Search for the cell housing the specified text and yield its [X, Y] center coordinate. 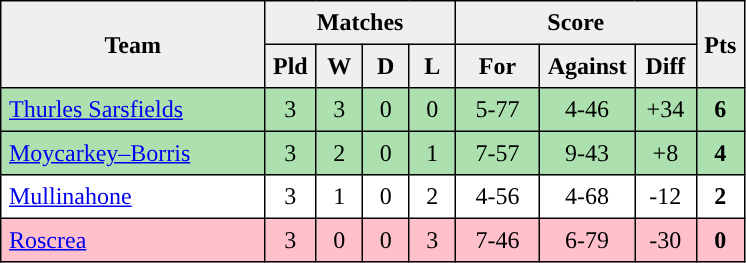
Pts [720, 44]
Pld [290, 66]
4 [720, 153]
Diff [666, 66]
Thurles Sarsfields [133, 110]
4-46 [586, 110]
4-68 [586, 197]
6 [720, 110]
+8 [666, 153]
Matches [360, 23]
W [339, 66]
L [432, 66]
4-56 [497, 197]
9-43 [586, 153]
Moycarkey–Borris [133, 153]
Mullinahone [133, 197]
Score [576, 23]
7-57 [497, 153]
7-46 [497, 240]
Roscrea [133, 240]
-30 [666, 240]
+34 [666, 110]
D [385, 66]
Against [586, 66]
-12 [666, 197]
Team [133, 44]
6-79 [586, 240]
For [497, 66]
5-77 [497, 110]
